Scan for the cell matching the given text and deliver its (x, y) coordinate at center. 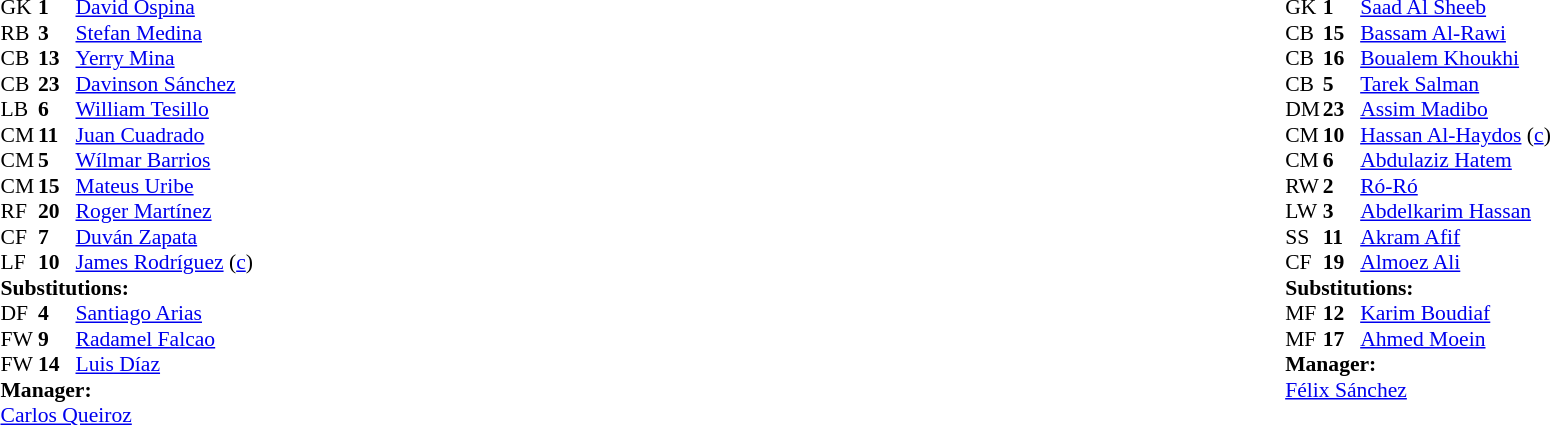
William Tesillo (164, 109)
Roger Martínez (164, 211)
Davinson Sánchez (164, 84)
7 (57, 237)
14 (57, 365)
James Rodríguez (c) (164, 263)
RW (1304, 186)
19 (1342, 263)
Mateus Uribe (164, 186)
Stefan Medina (164, 33)
DF (19, 313)
LF (19, 263)
4 (57, 313)
Wílmar Barrios (164, 161)
SS (1304, 237)
Juan Cuadrado (164, 135)
17 (1342, 339)
Santiago Arias (164, 313)
12 (1342, 313)
9 (57, 339)
Substitutions: (126, 288)
20 (57, 211)
Radamel Falcao (164, 339)
RF (19, 211)
LW (1304, 211)
DM (1304, 109)
Manager: (126, 390)
13 (57, 59)
2 (1342, 186)
Luis Díaz (164, 365)
RB (19, 33)
LB (19, 109)
Duván Zapata (164, 237)
Yerry Mina (164, 59)
16 (1342, 59)
